Detect which cell encompasses the target text, then output its [X, Y] center coordinate. 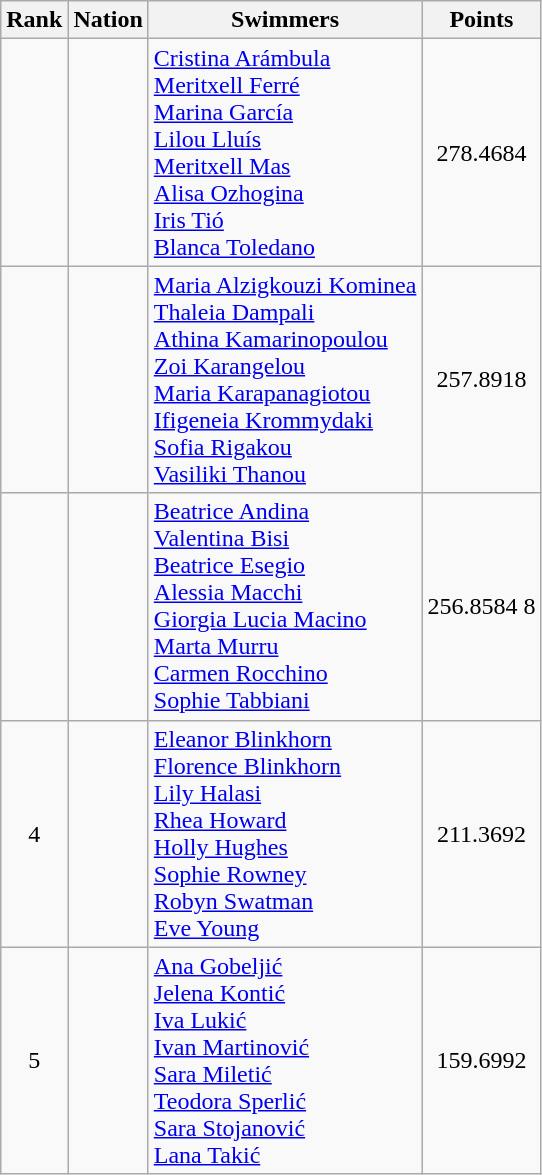
Nation [108, 20]
Ana GobeljićJelena KontićIva LukićIvan MartinovićSara MiletićTeodora SperlićSara StojanovićLana Takić [285, 1060]
Points [482, 20]
Swimmers [285, 20]
Beatrice AndinaValentina BisiBeatrice EsegioAlessia MacchiGiorgia Lucia MacinoMarta MurruCarmen RocchinoSophie Tabbiani [285, 606]
159.6992 [482, 1060]
Cristina ArámbulaMeritxell FerréMarina GarcíaLilou LluísMeritxell MasAlisa OzhoginaIris TióBlanca Toledano [285, 152]
257.8918 [482, 380]
Eleanor BlinkhornFlorence BlinkhornLily HalasiRhea HowardHolly HughesSophie RowneyRobyn SwatmanEve Young [285, 834]
4 [34, 834]
256.8584 8 [482, 606]
211.3692 [482, 834]
5 [34, 1060]
278.4684 [482, 152]
Rank [34, 20]
Maria Alzigkouzi KomineaThaleia DampaliAthina KamarinopoulouZoi KarangelouMaria KarapanagiotouIfigeneia KrommydakiSofia RigakouVasiliki Thanou [285, 380]
